Determine the (X, Y) coordinate at the center of the cell enclosing the given text.  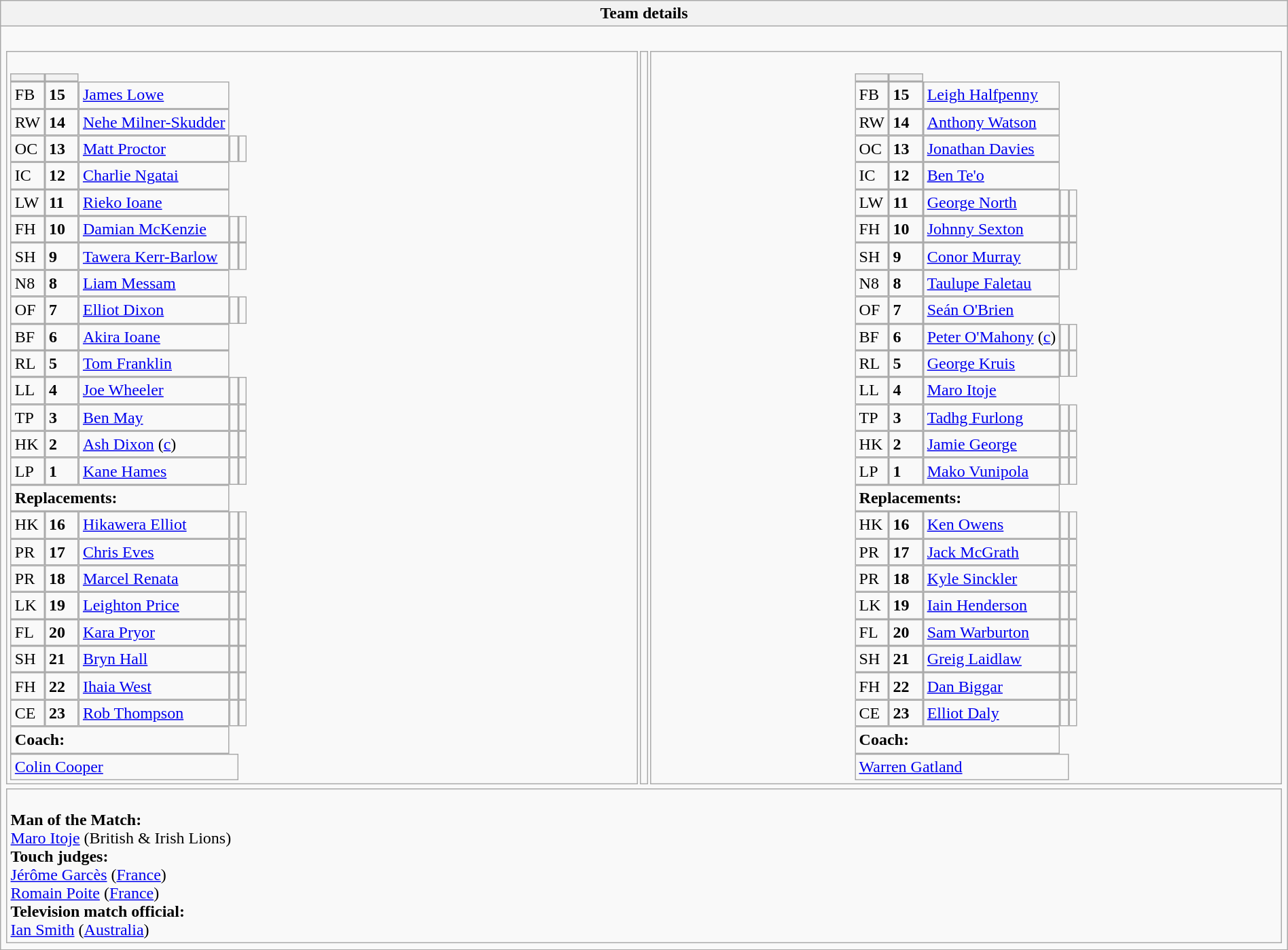
Ben Te'o (991, 176)
Tom Franklin (154, 364)
Ken Owens (991, 525)
Nehe Milner-Skudder (154, 122)
James Lowe (154, 95)
Leigh Halfpenny (991, 95)
Marcel Renata (154, 579)
Peter O'Mahony (c) (991, 337)
Warren Gatland (962, 767)
Ash Dixon (c) (154, 444)
Mako Vunipola (991, 471)
Tadhg Furlong (991, 418)
Conor Murray (991, 257)
Ihaia West (154, 687)
Akira Ioane (154, 337)
Kyle Sinckler (991, 579)
Taulupe Faletau (991, 283)
Rob Thompson (154, 713)
Seán O'Brien (991, 310)
Tawera Kerr-Barlow (154, 257)
Jamie George (991, 444)
Bryn Hall (154, 659)
Elliot Daly (991, 713)
Leighton Price (154, 606)
Team details (644, 14)
Joe Wheeler (154, 390)
Colin Cooper (125, 767)
Matt Proctor (154, 149)
Sam Warburton (991, 632)
Damian McKenzie (154, 230)
Hikawera Elliot (154, 525)
Iain Henderson (991, 606)
Jonathan Davies (991, 149)
Ben May (154, 418)
Chris Eves (154, 552)
Maro Itoje (991, 390)
Johnny Sexton (991, 230)
Charlie Ngatai (154, 176)
Greig Laidlaw (991, 659)
George North (991, 202)
Dan Biggar (991, 687)
George Kruis (991, 364)
Kane Hames (154, 471)
Kara Pryor (154, 632)
Rieko Ioane (154, 202)
Jack McGrath (991, 552)
Liam Messam (154, 283)
Elliot Dixon (154, 310)
Anthony Watson (991, 122)
